Extract the [x, y] coordinate from the center of the cell holding the provided text.  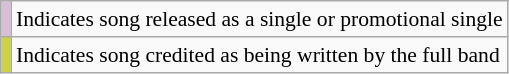
Indicates song credited as being written by the full band [260, 55]
Indicates song released as a single or promotional single [260, 19]
